Search for the cell housing the specified text and yield its (x, y) center coordinate. 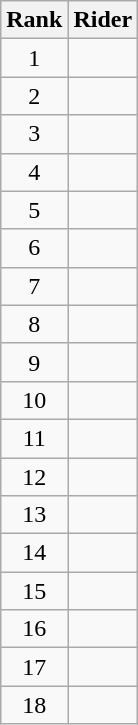
7 (34, 286)
4 (34, 172)
5 (34, 210)
10 (34, 400)
3 (34, 134)
Rider (103, 20)
17 (34, 667)
14 (34, 553)
18 (34, 705)
8 (34, 324)
Rank (34, 20)
16 (34, 629)
15 (34, 591)
9 (34, 362)
2 (34, 96)
11 (34, 438)
12 (34, 477)
6 (34, 248)
13 (34, 515)
1 (34, 58)
